Identify which cell holds the provided text, then report its (X, Y) central coordinate. 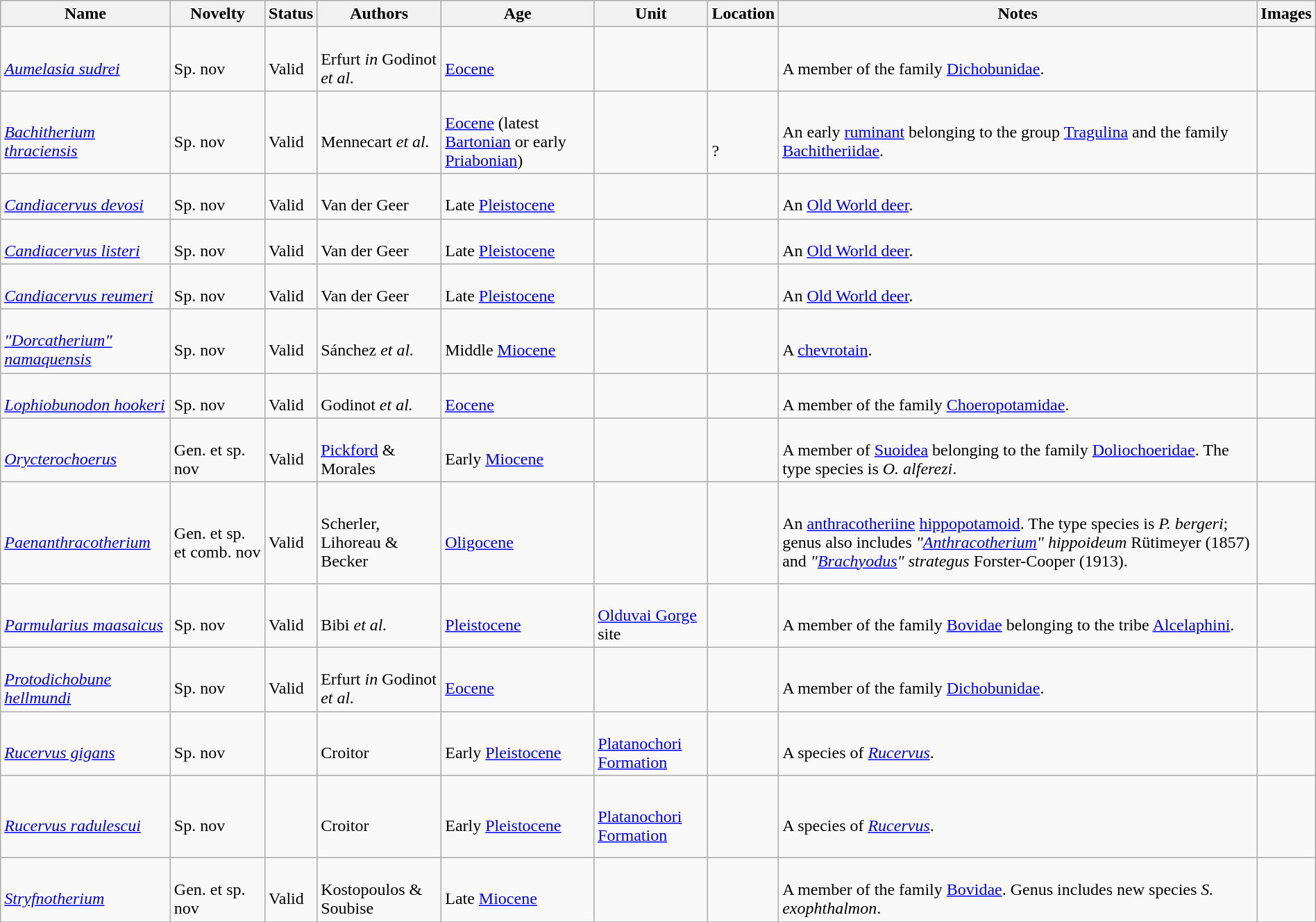
A member of Suoidea belonging to the family Doliochoeridae. The type species is O. alferezi. (1018, 450)
Images (1286, 14)
"Dorcatherium" namaquensis (86, 341)
Early Miocene (518, 450)
Olduvai Gorge site (651, 615)
Status (292, 14)
Pickford & Morales (379, 450)
Bibi et al. (379, 615)
Sánchez et al. (379, 341)
Candiacervus reumeri (86, 286)
Pleistocene (518, 615)
A member of the family Bovidae belonging to the tribe Alcelaphini. (1018, 615)
A chevrotain. (1018, 341)
Novelty (217, 14)
Location (743, 14)
Late Miocene (518, 890)
Kostopoulos & Soubise (379, 890)
Orycterochoerus (86, 450)
Godinot et al. (379, 396)
Notes (1018, 14)
Authors (379, 14)
Unit (651, 14)
Aumelasia sudrei (86, 59)
Mennecart et al. (379, 132)
Oligocene (518, 533)
A member of the family Bovidae. Genus includes new species S. exophthalmon. (1018, 890)
An early ruminant belonging to the group Tragulina and the family Bachitheriidae. (1018, 132)
Gen. et sp. et comb. nov (217, 533)
A member of the family Choeropotamidae. (1018, 396)
Paenanthracotherium (86, 533)
Middle Miocene (518, 341)
Rucervus gigans (86, 743)
Bachitherium thraciensis (86, 132)
Candiacervus devosi (86, 196)
Stryfnotherium (86, 890)
Rucervus radulescui (86, 816)
Protodichobune hellmundi (86, 679)
Scherler, Lihoreau & Becker (379, 533)
Lophiobunodon hookeri (86, 396)
Name (86, 14)
Candiacervus listeri (86, 242)
Eocene (latest Bartonian or early Priabonian) (518, 132)
Age (518, 14)
Parmularius maasaicus (86, 615)
? (743, 132)
